For the text-containing cell, return its midpoint in (X, Y) coordinate format. 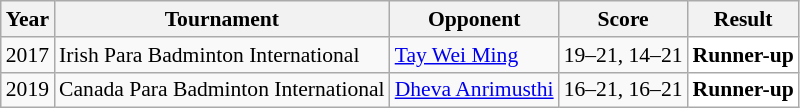
Opponent (474, 19)
2019 (28, 90)
Result (744, 19)
Score (624, 19)
Tay Wei Ming (474, 55)
Dheva Anrimusthi (474, 90)
Year (28, 19)
Irish Para Badminton International (222, 55)
Tournament (222, 19)
16–21, 16–21 (624, 90)
Canada Para Badminton International (222, 90)
2017 (28, 55)
19–21, 14–21 (624, 55)
